From the cell containing the given text, extract its center point as (X, Y) coordinate. 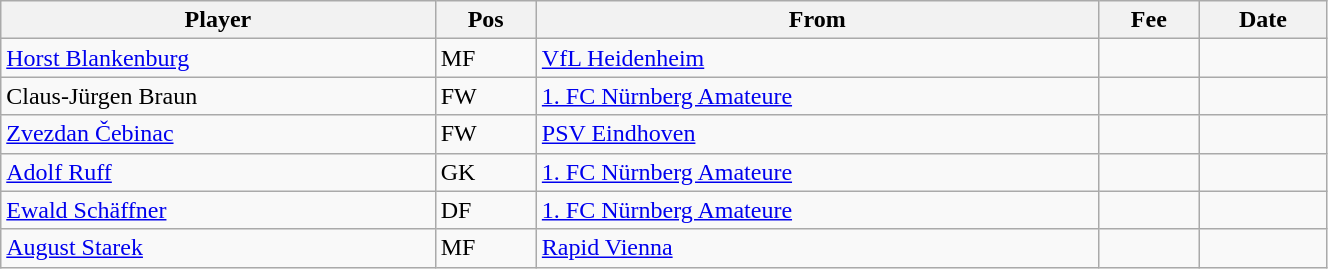
Zvezdan Čebinac (218, 134)
PSV Eindhoven (817, 134)
August Starek (218, 248)
DF (486, 210)
VfL Heidenheim (817, 58)
Rapid Vienna (817, 248)
Horst Blankenburg (218, 58)
From (817, 20)
Date (1262, 20)
Player (218, 20)
Ewald Schäffner (218, 210)
Adolf Ruff (218, 172)
GK (486, 172)
Fee (1148, 20)
Pos (486, 20)
Claus-Jürgen Braun (218, 96)
